Search for the cell housing the specified text and yield its (x, y) center coordinate. 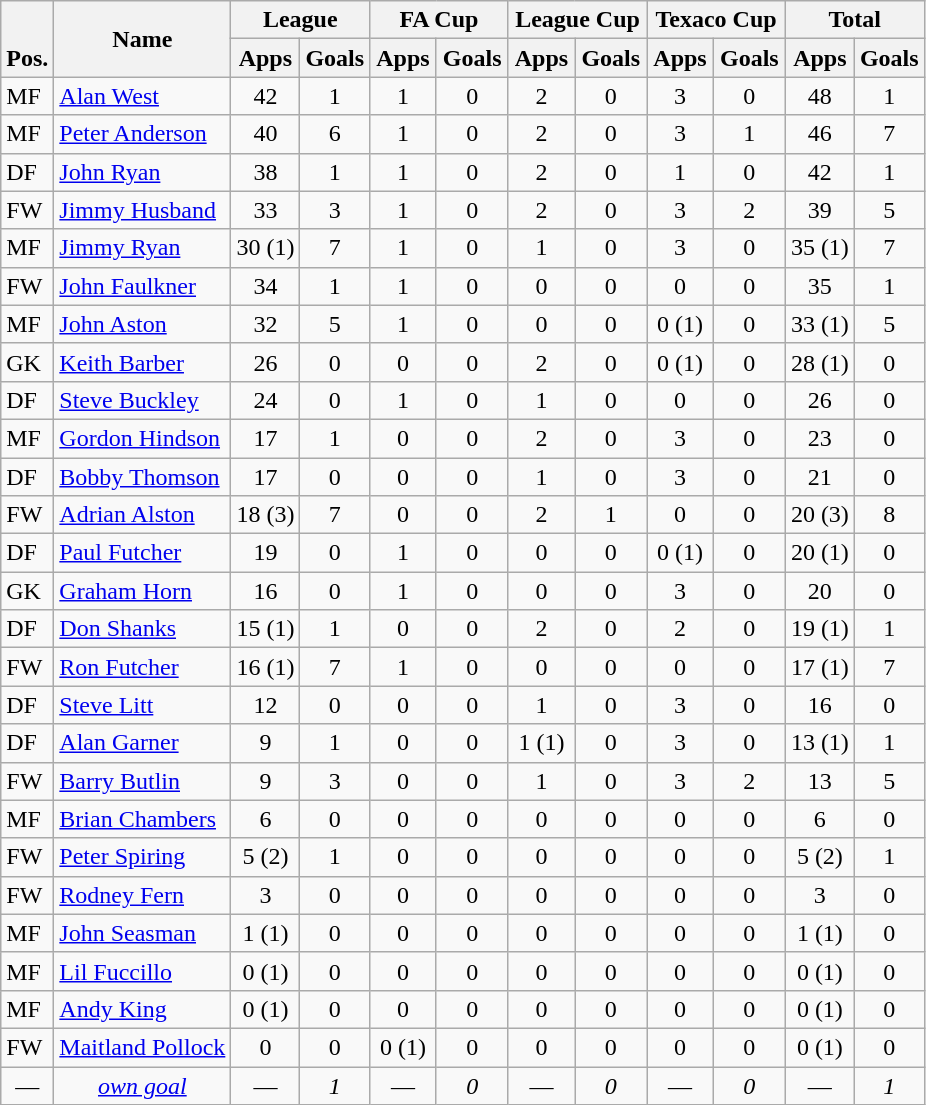
John Ryan (142, 172)
18 (3) (266, 515)
39 (820, 210)
Maitland Pollock (142, 1047)
30 (1) (266, 248)
8 (889, 515)
38 (266, 172)
own goal (142, 1085)
Ron Futcher (142, 667)
Barry Butlin (142, 781)
32 (266, 324)
Adrian Alston (142, 515)
League (300, 20)
28 (1) (820, 362)
13 (820, 781)
Alan West (142, 96)
Gordon Hindson (142, 438)
Jimmy Husband (142, 210)
33 (1) (820, 324)
16 (1) (266, 667)
17 (1) (820, 667)
35 (820, 286)
John Aston (142, 324)
Bobby Thomson (142, 477)
Rodney Fern (142, 895)
League Cup (578, 20)
Graham Horn (142, 591)
Peter Anderson (142, 134)
12 (266, 705)
Lil Fuccillo (142, 971)
Keith Barber (142, 362)
John Faulkner (142, 286)
46 (820, 134)
21 (820, 477)
15 (1) (266, 629)
40 (266, 134)
Pos. (28, 39)
20 (3) (820, 515)
Steve Buckley (142, 400)
Don Shanks (142, 629)
19 (266, 553)
48 (820, 96)
Steve Litt (142, 705)
John Seasman (142, 933)
20 (1) (820, 553)
13 (1) (820, 743)
23 (820, 438)
24 (266, 400)
Texaco Cup (716, 20)
33 (266, 210)
20 (820, 591)
FA Cup (440, 20)
19 (1) (820, 629)
35 (1) (820, 248)
Andy King (142, 1009)
Alan Garner (142, 743)
Paul Futcher (142, 553)
Jimmy Ryan (142, 248)
34 (266, 286)
Total (854, 20)
Name (142, 39)
Brian Chambers (142, 819)
Peter Spiring (142, 857)
